Provide the (X, Y) coordinate of the cell's center where the given text is located.  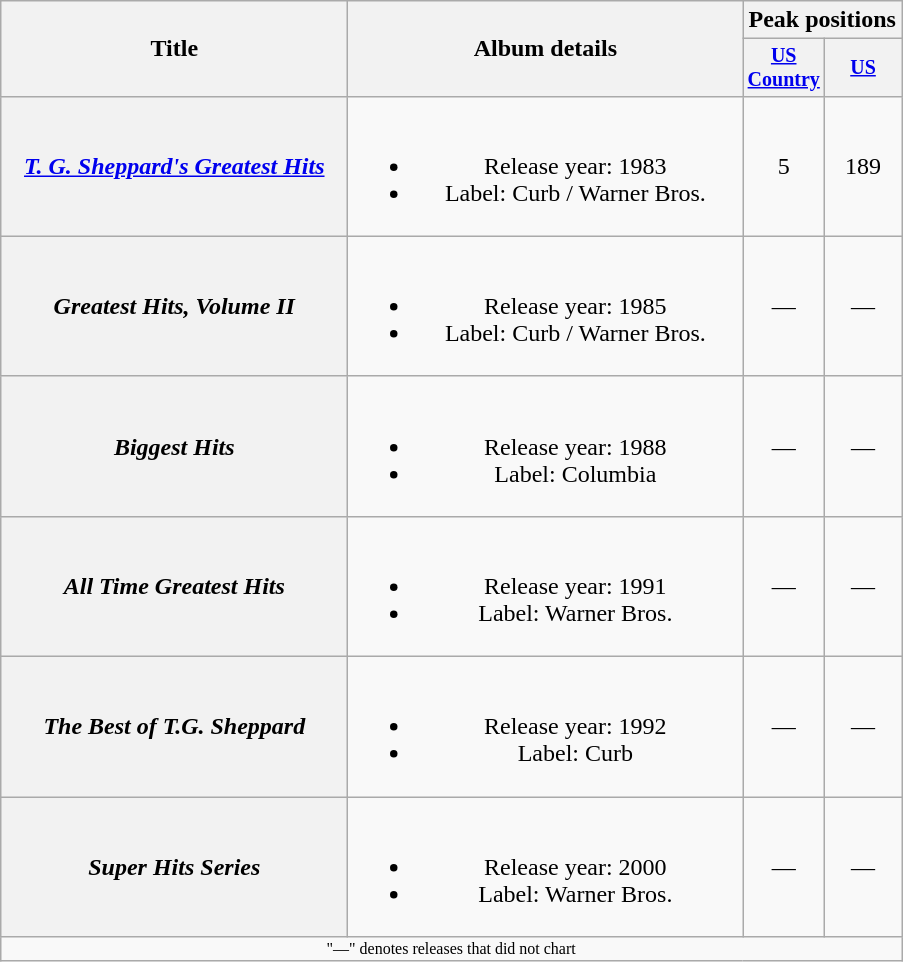
Release year: 1985Label: Curb / Warner Bros. (546, 306)
Album details (546, 49)
The Best of T.G. Sheppard (174, 727)
Release year: 1983Label: Curb / Warner Bros. (546, 166)
Peak positions (822, 20)
Title (174, 49)
All Time Greatest Hits (174, 586)
T. G. Sheppard's Greatest Hits (174, 166)
Super Hits Series (174, 867)
US Country (784, 68)
Release year: 1988Label: Columbia (546, 446)
US (864, 68)
Release year: 2000Label: Warner Bros. (546, 867)
189 (864, 166)
Release year: 1992Label: Curb (546, 727)
"—" denotes releases that did not chart (452, 949)
Greatest Hits, Volume II (174, 306)
Biggest Hits (174, 446)
5 (784, 166)
Release year: 1991Label: Warner Bros. (546, 586)
